Locate the cell with the specified text and output its [x, y] center coordinate. 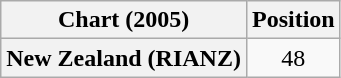
Chart (2005) [124, 20]
Position [293, 20]
48 [293, 58]
New Zealand (RIANZ) [124, 58]
